From the cell containing the given text, extract its center point as (x, y) coordinate. 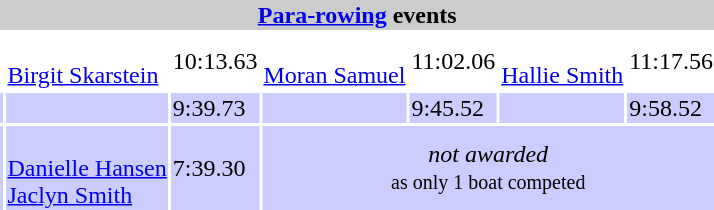
Danielle HansenJaclyn Smith (87, 168)
Birgit Skarstein (87, 62)
11:02.06 (454, 62)
10:13.63 (215, 62)
9:45.52 (454, 108)
9:39.73 (215, 108)
7:39.30 (215, 168)
Hallie Smith (562, 62)
Moran Samuel (334, 62)
